Return the (X, Y) coordinate for the center point of the cell that contains the specified text.  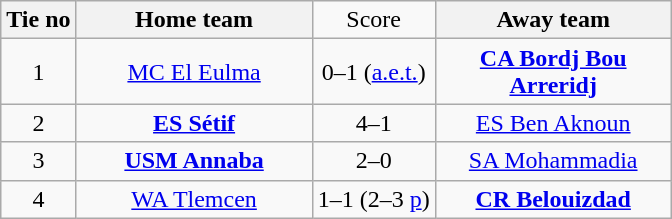
ES Ben Aknoun (553, 123)
3 (38, 161)
1–1 (2–3 p) (374, 199)
ES Sétif (194, 123)
MC El Eulma (194, 72)
Tie no (38, 20)
2 (38, 123)
WA Tlemcen (194, 199)
0–1 (a.e.t.) (374, 72)
Score (374, 20)
CR Belouizdad (553, 199)
USM Annaba (194, 161)
SA Mohammadia (553, 161)
4 (38, 199)
CA Bordj Bou Arreridj (553, 72)
Home team (194, 20)
2–0 (374, 161)
1 (38, 72)
Away team (553, 20)
4–1 (374, 123)
